From the cell containing the given text, extract its center point as (X, Y) coordinate. 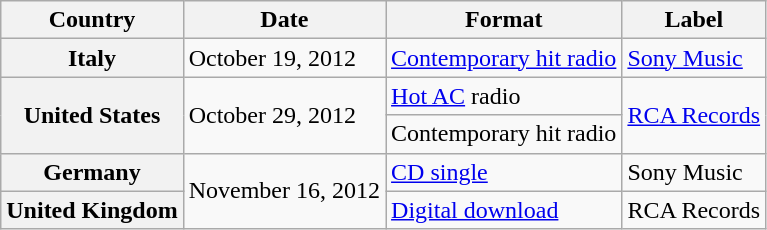
Format (504, 20)
United States (92, 115)
Hot AC radio (504, 96)
November 16, 2012 (284, 191)
CD single (504, 172)
October 29, 2012 (284, 115)
October 19, 2012 (284, 58)
Digital download (504, 210)
Germany (92, 172)
Date (284, 20)
United Kingdom (92, 210)
Italy (92, 58)
Country (92, 20)
Label (694, 20)
